Search for the cell housing the specified text and yield its (X, Y) center coordinate. 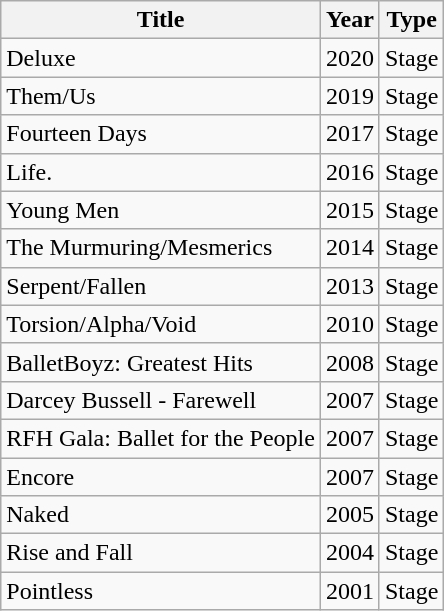
BalletBoyz: Greatest Hits (161, 362)
Type (411, 20)
2014 (350, 248)
2015 (350, 210)
2020 (350, 58)
2010 (350, 324)
2019 (350, 96)
The Murmuring/Mesmerics (161, 248)
2016 (350, 172)
2008 (350, 362)
Rise and Fall (161, 553)
Title (161, 20)
2004 (350, 553)
2017 (350, 134)
Pointless (161, 591)
Naked (161, 515)
Torsion/Alpha/Void (161, 324)
2013 (350, 286)
Them/Us (161, 96)
Deluxe (161, 58)
Fourteen Days (161, 134)
Life. (161, 172)
2005 (350, 515)
Serpent/Fallen (161, 286)
Year (350, 20)
Encore (161, 477)
2001 (350, 591)
Darcey Bussell - Farewell (161, 400)
Young Men (161, 210)
RFH Gala: Ballet for the People (161, 438)
